Identify which cell holds the provided text, then report its [X, Y] central coordinate. 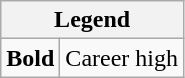
Career high [122, 58]
Bold [30, 58]
Legend [92, 20]
